From the cell containing the given text, extract its center point as [x, y] coordinate. 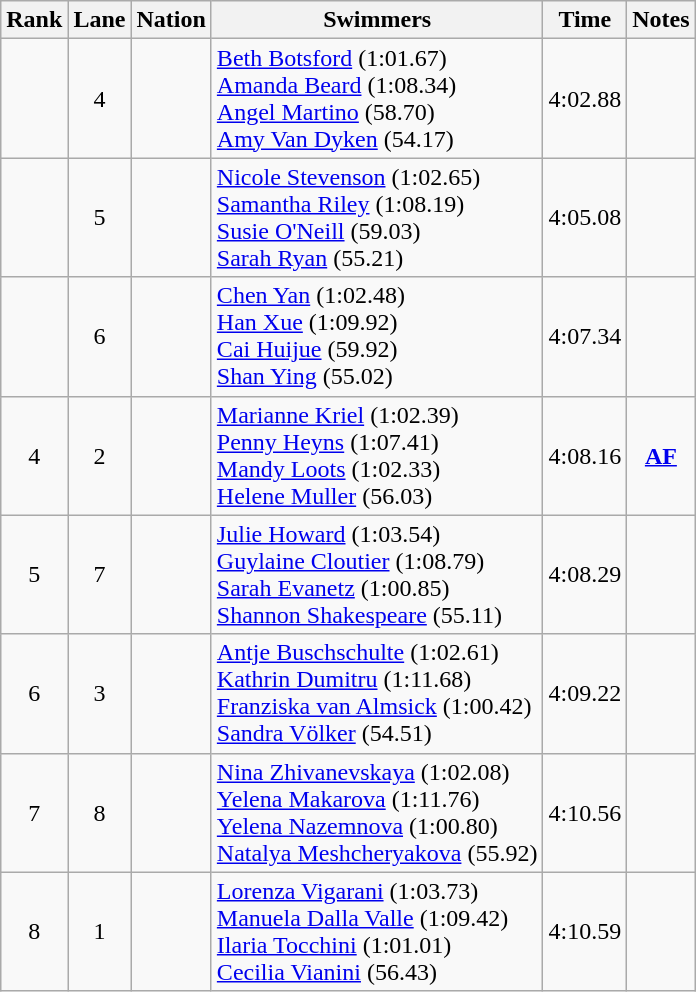
Chen Yan (1:02.48)Han Xue (1:09.92)Cai Huijue (59.92)Shan Ying (55.02) [377, 336]
4:08.29 [585, 574]
Swimmers [377, 20]
3 [100, 694]
4:09.22 [585, 694]
Marianne Kriel (1:02.39)Penny Heyns (1:07.41)Mandy Loots (1:02.33)Helene Muller (56.03) [377, 456]
Rank [34, 20]
4:10.59 [585, 932]
4:05.08 [585, 218]
Antje Buschschulte (1:02.61)Kathrin Dumitru (1:11.68)Franziska van Almsick (1:00.42)Sandra Völker (54.51) [377, 694]
2 [100, 456]
Nicole Stevenson (1:02.65)Samantha Riley (1:08.19)Susie O'Neill (59.03)Sarah Ryan (55.21) [377, 218]
Nation [171, 20]
Time [585, 20]
Lorenza Vigarani (1:03.73)Manuela Dalla Valle (1:09.42)Ilaria Tocchini (1:01.01)Cecilia Vianini (56.43) [377, 932]
Notes [661, 20]
Lane [100, 20]
Beth Botsford (1:01.67)Amanda Beard (1:08.34)Angel Martino (58.70)Amy Van Dyken (54.17) [377, 98]
4:10.56 [585, 812]
Julie Howard (1:03.54)Guylaine Cloutier (1:08.79)Sarah Evanetz (1:00.85)Shannon Shakespeare (55.11) [377, 574]
1 [100, 932]
4:08.16 [585, 456]
AF [661, 456]
4:02.88 [585, 98]
Nina Zhivanevskaya (1:02.08)Yelena Makarova (1:11.76)Yelena Nazemnova (1:00.80)Natalya Meshcheryakova (55.92) [377, 812]
4:07.34 [585, 336]
